Search for the cell housing the specified text and yield its [x, y] center coordinate. 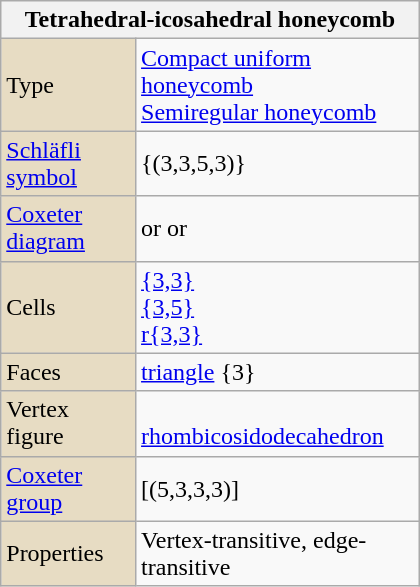
Tetrahedral-icosahedral honeycomb [210, 20]
Coxeter diagram [68, 228]
Cells [68, 307]
{(3,3,5,3)} [278, 164]
Coxeter group [68, 488]
Vertex figure [68, 424]
Faces [68, 372]
rhombicosidodecahedron [278, 424]
Type [68, 85]
{3,3} {3,5} r{3,3} [278, 307]
Properties [68, 554]
[(5,3,3,3)] [278, 488]
or or [278, 228]
Schläfli symbol [68, 164]
Compact uniform honeycombSemiregular honeycomb [278, 85]
triangle {3} [278, 372]
Vertex-transitive, edge-transitive [278, 554]
